For the text-containing cell, return its midpoint in [X, Y] coordinate format. 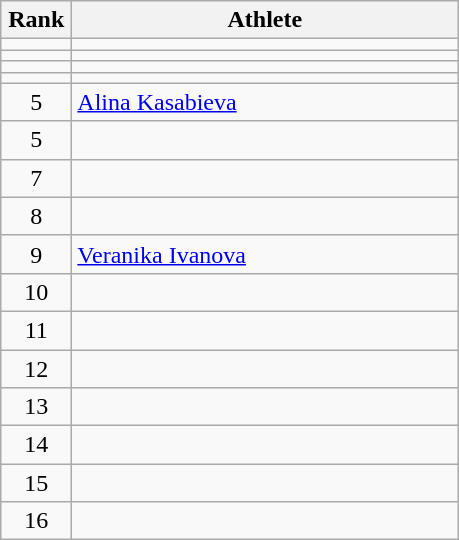
7 [36, 178]
12 [36, 369]
15 [36, 483]
10 [36, 292]
Rank [36, 20]
8 [36, 216]
Alina Kasabieva [265, 102]
Athlete [265, 20]
Veranika Ivanova [265, 254]
14 [36, 445]
16 [36, 521]
11 [36, 330]
13 [36, 407]
9 [36, 254]
